Detect which cell encompasses the target text, then output its [X, Y] center coordinate. 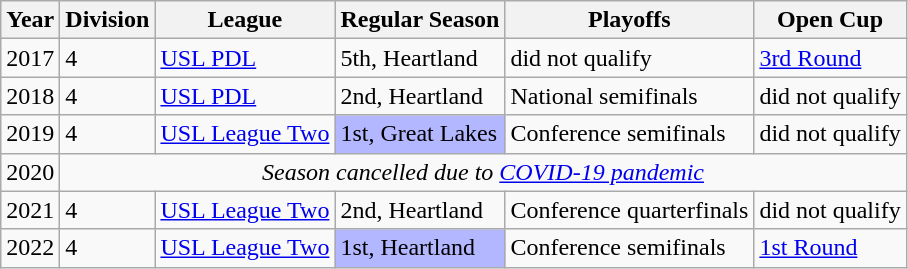
Year [30, 20]
2020 [30, 172]
Regular Season [420, 20]
League [245, 20]
2022 [30, 248]
1st, Great Lakes [420, 134]
Open Cup [830, 20]
Division [108, 20]
1st, Heartland [420, 248]
Season cancelled due to COVID-19 pandemic [483, 172]
2019 [30, 134]
Conference quarterfinals [630, 210]
1st Round [830, 248]
2017 [30, 58]
Playoffs [630, 20]
5th, Heartland [420, 58]
2021 [30, 210]
3rd Round [830, 58]
National semifinals [630, 96]
2018 [30, 96]
